Search for the cell housing the specified text and yield its (X, Y) center coordinate. 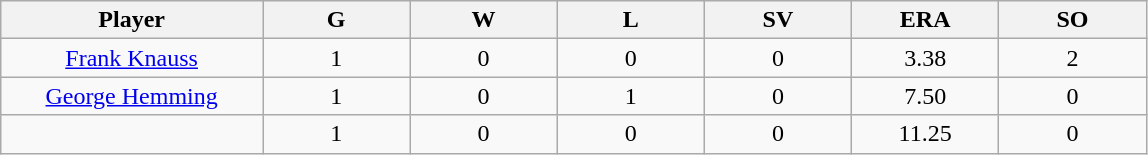
W (484, 20)
ERA (926, 20)
SO (1072, 20)
7.50 (926, 96)
Player (132, 20)
L (630, 20)
George Hemming (132, 96)
Frank Knauss (132, 58)
11.25 (926, 134)
3.38 (926, 58)
SV (778, 20)
G (336, 20)
2 (1072, 58)
